Pinpoint the cell where the given text exists, returning its [X, Y] midpoint coordinate. 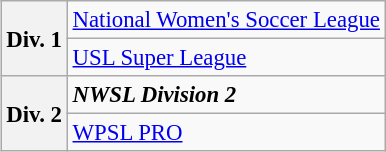
USL Super League [226, 57]
WPSL PRO [226, 133]
NWSL Division 2 [226, 95]
Div. 1 [34, 38]
National Women's Soccer League [226, 20]
Div. 2 [34, 114]
